Locate the cell with the specified text and output its (X, Y) center coordinate. 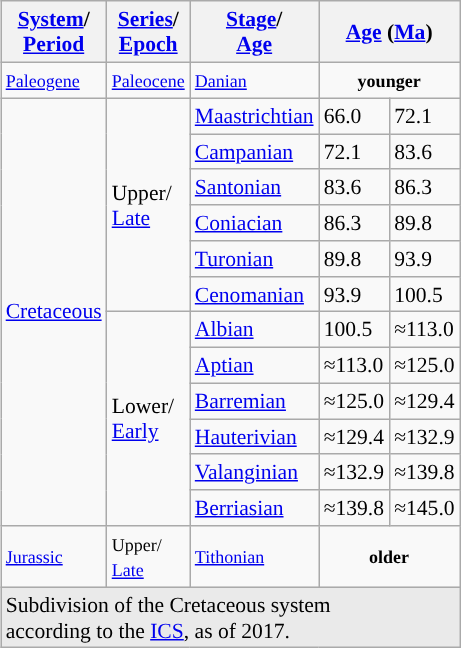
Campanian (254, 152)
Age (Ma) (390, 32)
≈145.0 (424, 508)
Stage/Age (254, 32)
Series/Epoch (148, 32)
Cretaceous (54, 312)
Maastrichtian (254, 116)
Hauterivian (254, 437)
younger (390, 80)
Cenomanian (254, 294)
Albian (254, 330)
Danian (254, 80)
Jurassic (54, 556)
Subdivision of the Cretaceous systemaccording to the ICS, as of 2017. (230, 618)
System/Period (54, 32)
Turonian (254, 259)
Lower/Early (148, 419)
Paleocene (148, 80)
Barremian (254, 401)
Paleogene (54, 80)
Valanginian (254, 472)
66.0 (354, 116)
Aptian (254, 365)
Berriasian (254, 508)
older (390, 556)
Coniacian (254, 223)
Santonian (254, 187)
Tithonian (254, 556)
